Detect which cell encompasses the target text, then output its (x, y) center coordinate. 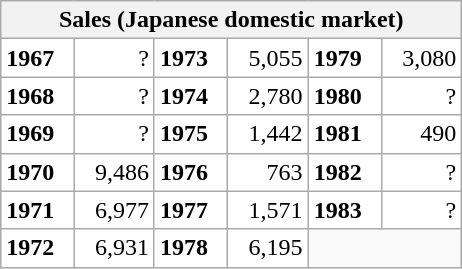
1976 (190, 172)
1977 (190, 210)
1975 (190, 134)
1,571 (268, 210)
3,080 (422, 58)
1971 (38, 210)
2,780 (268, 96)
Sales (Japanese domestic market) (232, 20)
1981 (344, 134)
763 (268, 172)
1970 (38, 172)
1969 (38, 134)
1974 (190, 96)
9,486 (114, 172)
6,977 (114, 210)
490 (422, 134)
5,055 (268, 58)
1968 (38, 96)
1980 (344, 96)
1972 (38, 248)
1978 (190, 248)
6,931 (114, 248)
1983 (344, 210)
1973 (190, 58)
1982 (344, 172)
1,442 (268, 134)
1967 (38, 58)
1979 (344, 58)
6,195 (268, 248)
